Scan for the cell matching the given text and deliver its [X, Y] coordinate at center. 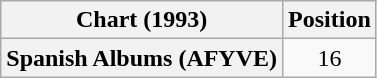
Chart (1993) [142, 20]
16 [330, 58]
Spanish Albums (AFYVE) [142, 58]
Position [330, 20]
